Capture the cell that displays the provided text and extract its [X, Y] central coordinate. 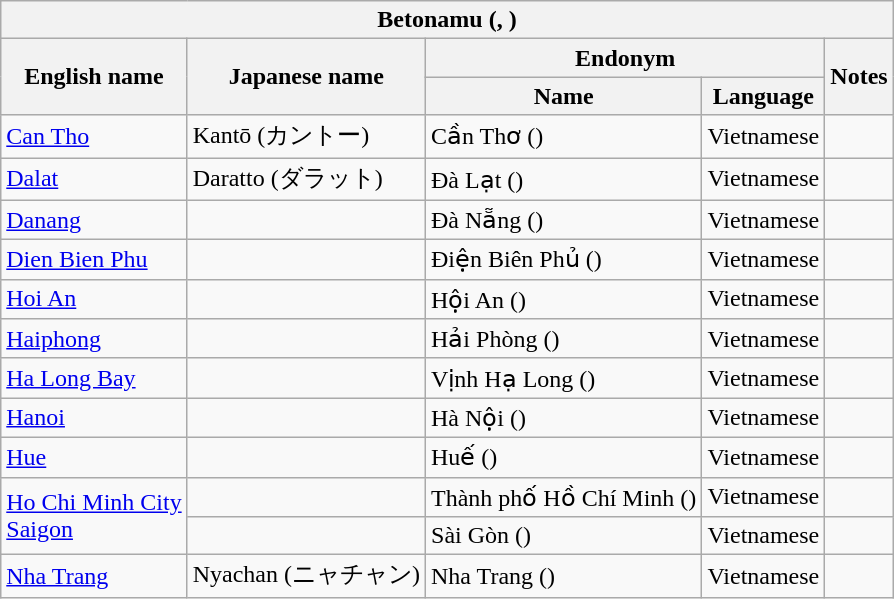
Nha Trang () [564, 576]
Vịnh Hạ Long () [564, 378]
Hải Phòng () [564, 339]
Danang [94, 220]
Hoi An [94, 299]
Huế () [564, 457]
Đà Nẵng () [564, 220]
Name [564, 96]
Ha Long Bay [94, 378]
Kantō (カントー) [306, 136]
Hue [94, 457]
Endonym [626, 58]
Language [764, 96]
Ho Chi Minh CitySaigon [94, 516]
Japanese name [306, 77]
Nyachan (ニャチャン) [306, 576]
Notes [859, 77]
Hà Nội () [564, 418]
Điện Biên Phủ () [564, 260]
Nha Trang [94, 576]
Đà Lạt () [564, 180]
Dalat [94, 180]
Hội An () [564, 299]
Hanoi [94, 418]
Sài Gòn () [564, 536]
Can Tho [94, 136]
English name [94, 77]
Betonamu (, ) [447, 20]
Dien Bien Phu [94, 260]
Thành phố Hồ Chí Minh () [564, 497]
Cần Thơ () [564, 136]
Haiphong [94, 339]
Daratto (ダラット) [306, 180]
